Provide the [X, Y] coordinate of the cell's center where the given text is located.  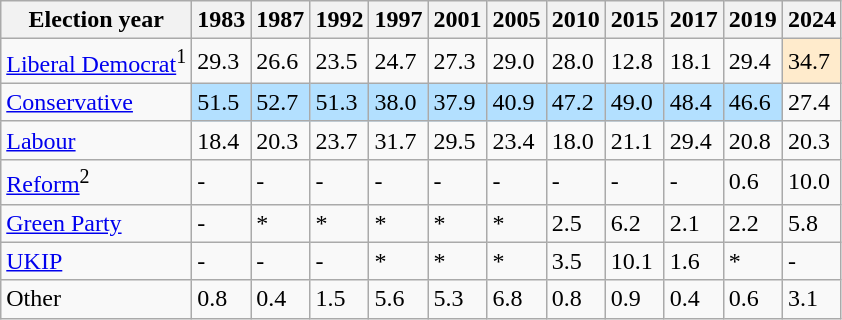
Labour [96, 140]
34.7 [812, 62]
Election year [96, 20]
1.5 [340, 299]
0.9 [634, 299]
Conservative [96, 102]
3.5 [576, 261]
27.4 [812, 102]
37.9 [458, 102]
47.2 [576, 102]
18.1 [694, 62]
46.6 [752, 102]
23.7 [340, 140]
5.3 [458, 299]
2019 [752, 20]
18.0 [576, 140]
28.0 [576, 62]
40.9 [516, 102]
3.1 [812, 299]
6.2 [634, 223]
2001 [458, 20]
29.0 [516, 62]
2005 [516, 20]
10.1 [634, 261]
UKIP [96, 261]
31.7 [398, 140]
1987 [280, 20]
2.2 [752, 223]
49.0 [634, 102]
2010 [576, 20]
5.8 [812, 223]
26.6 [280, 62]
29.3 [222, 62]
51.3 [340, 102]
1997 [398, 20]
2024 [812, 20]
29.5 [458, 140]
23.4 [516, 140]
6.8 [516, 299]
27.3 [458, 62]
2.1 [694, 223]
12.8 [634, 62]
2.5 [576, 223]
38.0 [398, 102]
48.4 [694, 102]
1.6 [694, 261]
21.1 [634, 140]
Green Party [96, 223]
18.4 [222, 140]
1983 [222, 20]
51.5 [222, 102]
Reform2 [96, 182]
52.7 [280, 102]
10.0 [812, 182]
2015 [634, 20]
Other [96, 299]
Liberal Democrat1 [96, 62]
2017 [694, 20]
5.6 [398, 299]
23.5 [340, 62]
1992 [340, 20]
20.8 [752, 140]
24.7 [398, 62]
